Find where the given text appears and provide that cell's center as [x, y] coordinate. 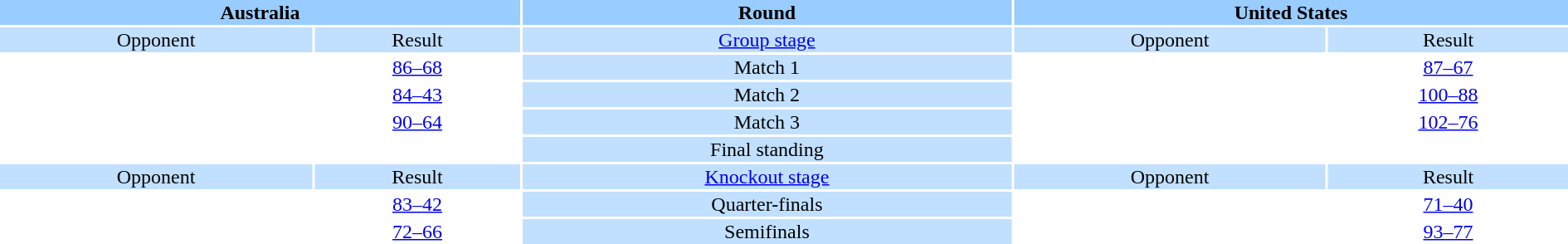
93–77 [1449, 232]
71–40 [1449, 204]
Final standing [767, 149]
Match 1 [767, 67]
90–64 [417, 122]
Round [767, 12]
83–42 [417, 204]
Australia [261, 12]
87–67 [1449, 67]
United States [1291, 12]
Semifinals [767, 232]
Group stage [767, 40]
86–68 [417, 67]
Knockout stage [767, 177]
Match 2 [767, 95]
Quarter-finals [767, 204]
100–88 [1449, 95]
102–76 [1449, 122]
72–66 [417, 232]
84–43 [417, 95]
Match 3 [767, 122]
